Provide the (x, y) coordinate of the cell's center where the given text is located.  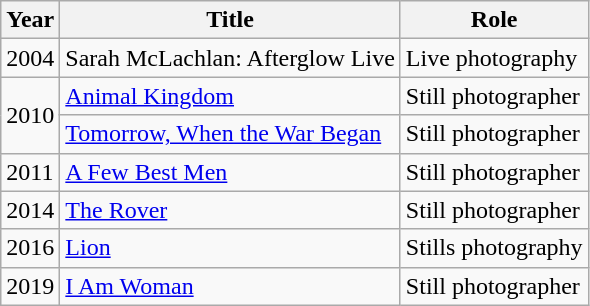
Sarah McLachlan: Afterglow Live (230, 58)
Live photography (494, 58)
Stills photography (494, 248)
I Am Woman (230, 286)
A Few Best Men (230, 172)
2004 (30, 58)
2011 (30, 172)
Year (30, 20)
Animal Kingdom (230, 96)
Lion (230, 248)
Title (230, 20)
2010 (30, 115)
2019 (30, 286)
Role (494, 20)
2014 (30, 210)
Tomorrow, When the War Began (230, 134)
The Rover (230, 210)
2016 (30, 248)
